Provide the [x, y] coordinate of the cell's center where the given text is located.  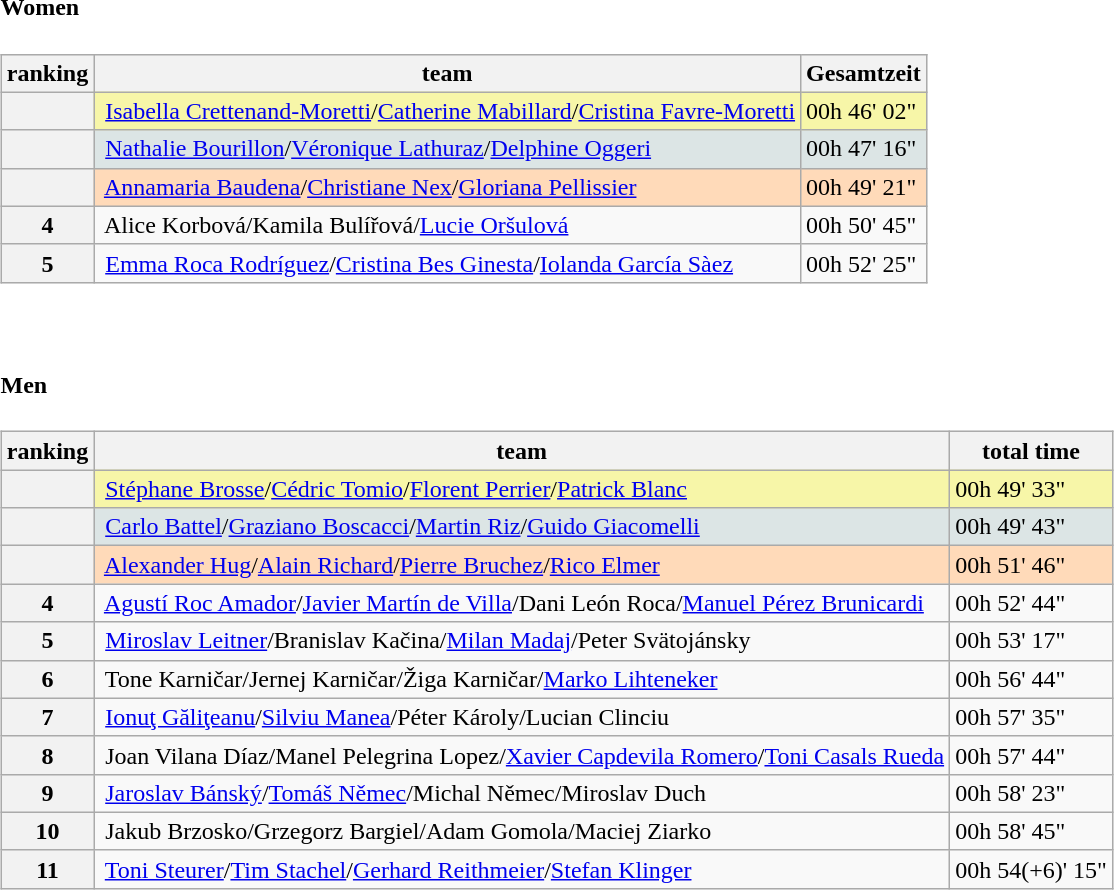
11 [47, 869]
Miroslav Leitner/Branislav Kačina/Milan Madaj/Peter Svätojánsky [522, 641]
Nathalie Bourillon/Véronique Lathuraz/Delphine Oggeri [448, 149]
Jaroslav Bánský/Tomáš Němec/Michal Němec/Miroslav Duch [522, 793]
Jakub Brzosko/Grzegorz Bargiel/Adam Gomola/Maciej Ziarko [522, 831]
00h 58' 23" [1032, 793]
00h 58' 45" [1032, 831]
00h 54(+6)' 15" [1032, 869]
total time [1032, 451]
Carlo Battel/Graziano Boscacci/Martin Riz/Guido Giacomelli [522, 527]
00h 57' 44" [1032, 755]
Agustí Roc Amador/Javier Martín de Villa/Dani León Roca/Manuel Pérez Brunicardi [522, 603]
Annamaria Baudena/Christiane Nex/Gloriana Pellissier [448, 187]
Joan Vilana Díaz/Manel Pelegrina Lopez/Xavier Capdevila Romero/Toni Casals Rueda [522, 755]
6 [47, 679]
00h 56' 44" [1032, 679]
Ionuţ Găliţeanu/Silviu Manea/Péter Károly/Lucian Clinciu [522, 717]
00h 46' 02" [864, 111]
00h 50' 45" [864, 225]
00h 47' 16" [864, 149]
00h 52' 44" [1032, 603]
00h 52' 25" [864, 263]
Isabella Crettenand-Moretti/Catherine Mabillard/Cristina Favre-Moretti [448, 111]
8 [47, 755]
Alexander Hug/Alain Richard/Pierre Bruchez/Rico Elmer [522, 565]
Emma Roca Rodríguez/Cristina Bes Ginesta/Iolanda García Sàez [448, 263]
10 [47, 831]
Toni Steurer/Tim Stachel/Gerhard Reithmeier/Stefan Klinger [522, 869]
Gesamtzeit [864, 73]
Stéphane Brosse/Cédric Tomio/Florent Perrier/Patrick Blanc [522, 489]
7 [47, 717]
Alice Korbová/Kamila Bulířová/Lucie Oršulová [448, 225]
00h 51' 46" [1032, 565]
00h 49' 33" [1032, 489]
00h 57' 35" [1032, 717]
00h 49' 21" [864, 187]
00h 49' 43" [1032, 527]
9 [47, 793]
00h 53' 17" [1032, 641]
Tone Karničar/Jernej Karničar/Žiga Karničar/Marko Lihteneker [522, 679]
